Detect which cell encompasses the target text, then output its [X, Y] center coordinate. 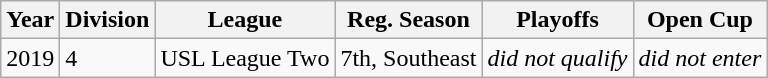
did not qualify [558, 58]
did not enter [700, 58]
Open Cup [700, 20]
USL League Two [245, 58]
Year [30, 20]
Playoffs [558, 20]
Division [108, 20]
Reg. Season [408, 20]
7th, Southeast [408, 58]
2019 [30, 58]
League [245, 20]
4 [108, 58]
